Return [x, y] of the center of cell containing provided text 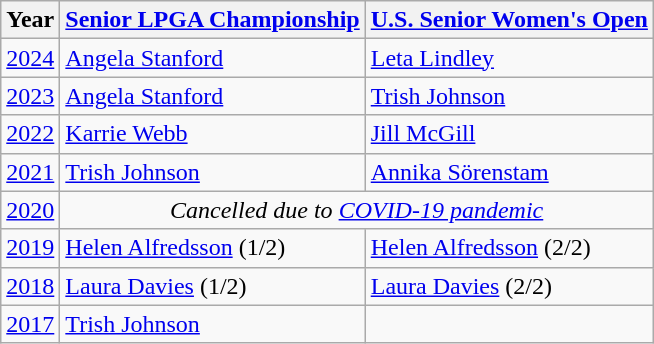
Cancelled due to COVID-19 pandemic [357, 210]
2024 [30, 58]
2023 [30, 96]
Annika Sörenstam [509, 172]
Leta Lindley [509, 58]
Laura Davies (1/2) [212, 286]
Helen Alfredsson (2/2) [509, 248]
2019 [30, 248]
Helen Alfredsson (1/2) [212, 248]
2017 [30, 324]
Jill McGill [509, 134]
Karrie Webb [212, 134]
Year [30, 20]
2022 [30, 134]
Senior LPGA Championship [212, 20]
2018 [30, 286]
2021 [30, 172]
U.S. Senior Women's Open [509, 20]
Laura Davies (2/2) [509, 286]
2020 [30, 210]
